Capture the cell that displays the provided text and extract its [x, y] central coordinate. 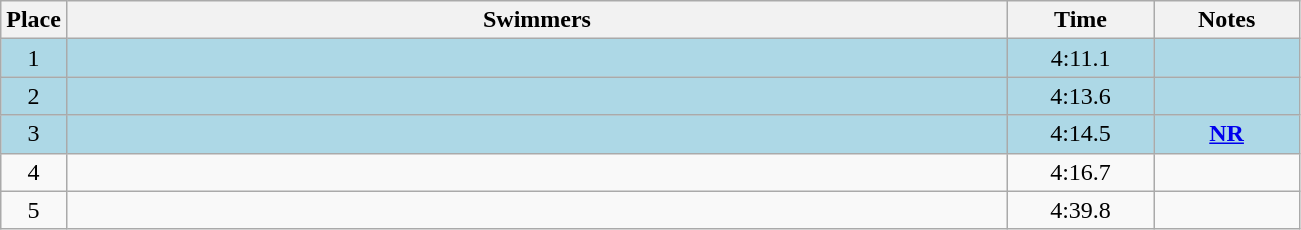
Swimmers [536, 20]
1 [34, 58]
5 [34, 210]
Time [1081, 20]
4 [34, 172]
4:11.1 [1081, 58]
Notes [1227, 20]
Place [34, 20]
4:13.6 [1081, 96]
NR [1227, 134]
2 [34, 96]
3 [34, 134]
4:39.8 [1081, 210]
4:16.7 [1081, 172]
4:14.5 [1081, 134]
